Find where the given text appears and provide that cell's center as [x, y] coordinate. 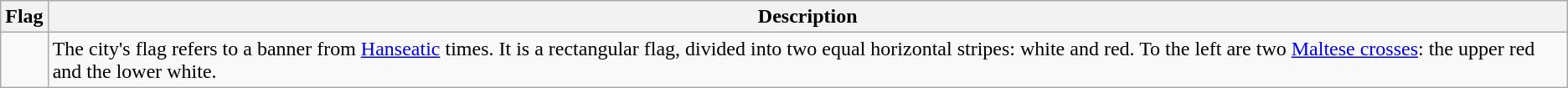
Flag [24, 17]
Description [807, 17]
